Capture the cell that displays the provided text and extract its [X, Y] central coordinate. 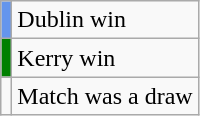
Match was a draw [105, 96]
Kerry win [105, 58]
Dublin win [105, 20]
